Output the (x, y) coordinate of the center of the cell containing the given text.  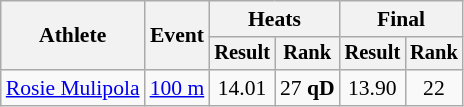
Final (402, 19)
Athlete (73, 36)
14.01 (242, 88)
13.90 (373, 88)
100 m (178, 88)
22 (434, 88)
Rosie Mulipola (73, 88)
Event (178, 36)
Heats (274, 19)
27 qD (308, 88)
